Locate the cell with the specified text and output its (X, Y) center coordinate. 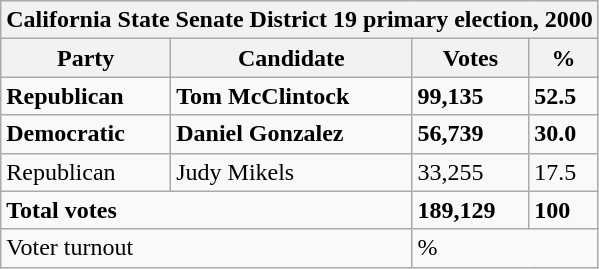
99,135 (470, 96)
56,739 (470, 134)
17.5 (564, 172)
California State Senate District 19 primary election, 2000 (300, 20)
Voter turnout (206, 248)
Democratic (86, 134)
30.0 (564, 134)
Votes (470, 58)
100 (564, 210)
33,255 (470, 172)
Total votes (206, 210)
Party (86, 58)
Judy Mikels (292, 172)
189,129 (470, 210)
Candidate (292, 58)
52.5 (564, 96)
Daniel Gonzalez (292, 134)
Tom McClintock (292, 96)
